Capture the cell that displays the provided text and extract its [X, Y] central coordinate. 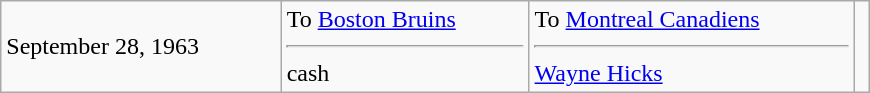
To Boston Bruinscash [405, 47]
To Montreal CanadiensWayne Hicks [692, 47]
September 28, 1963 [141, 47]
